For the text-containing cell, return its midpoint in (x, y) coordinate format. 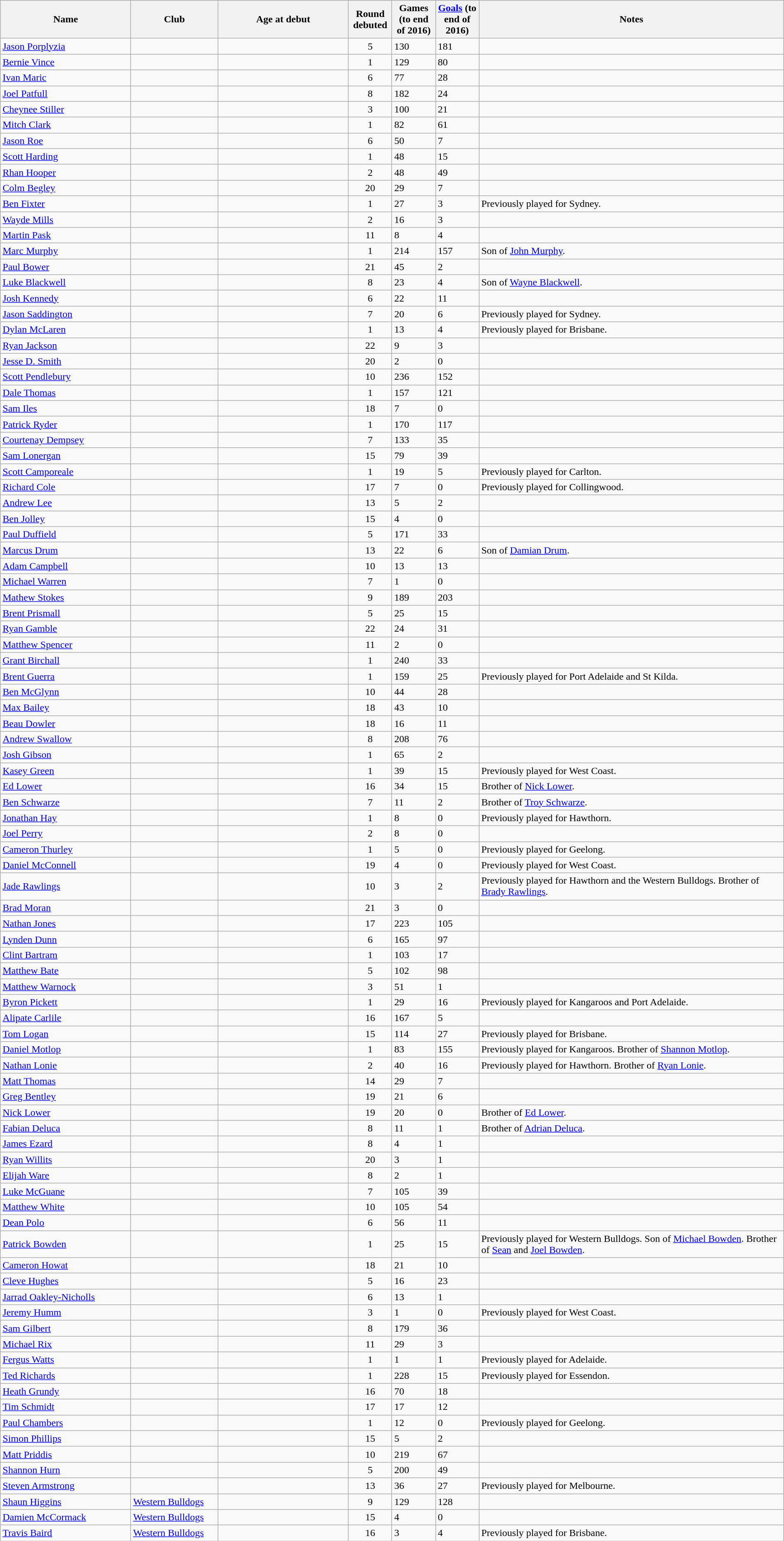
79 (414, 455)
70 (414, 1391)
Grant Birchall (66, 660)
200 (414, 1470)
Previously played for Hawthorn and the Western Bulldogs. Brother of Brady Rawlings. (631, 886)
Clint Bartram (66, 955)
Ryan Gamble (66, 629)
121 (457, 393)
Age at debut (283, 19)
Previously played for Carlton. (631, 471)
Ben Schwarze (66, 802)
Fergus Watts (66, 1360)
Mathew Stokes (66, 597)
Byron Pickett (66, 1002)
Previously played for Melbourne. (631, 1486)
214 (414, 251)
Matt Thomas (66, 1081)
61 (457, 125)
Ben McGlynn (66, 692)
Mitch Clark (66, 125)
Scott Pendlebury (66, 377)
Josh Gibson (66, 755)
76 (457, 739)
Michael Rix (66, 1344)
Dean Polo (66, 1222)
Brent Guerra (66, 676)
171 (414, 534)
Luke McGuane (66, 1191)
Ryan Willits (66, 1160)
Damien McCormack (66, 1517)
Josh Kennedy (66, 298)
Lynden Dunn (66, 939)
179 (414, 1328)
Andrew Lee (66, 503)
Shaun Higgins (66, 1501)
Daniel Motlop (66, 1050)
14 (370, 1081)
54 (457, 1207)
31 (457, 629)
Rhan Hooper (66, 172)
Matthew Bate (66, 971)
56 (414, 1222)
Richard Cole (66, 487)
Shannon Hurn (66, 1470)
240 (414, 660)
34 (414, 786)
83 (414, 1050)
Joel Perry (66, 834)
Travis Baird (66, 1533)
Previously played for Adelaide. (631, 1360)
133 (414, 440)
Jonathan Hay (66, 818)
114 (414, 1034)
167 (414, 1018)
Scott Camporeale (66, 471)
Cameron Howat (66, 1265)
65 (414, 755)
170 (414, 424)
82 (414, 125)
Colm Begley (66, 188)
Ted Richards (66, 1376)
Paul Duffield (66, 534)
Matthew White (66, 1207)
Luke Blackwell (66, 283)
Round debuted (370, 19)
Heath Grundy (66, 1391)
Courtenay Dempsey (66, 440)
Patrick Bowden (66, 1244)
Dylan McLaren (66, 330)
Tim Schmidt (66, 1407)
Jeremy Humm (66, 1313)
Joel Patfull (66, 93)
Elijah Ware (66, 1175)
Sam Iles (66, 408)
Brother of Ed Lower. (631, 1112)
159 (414, 676)
103 (414, 955)
219 (414, 1454)
Club (174, 19)
Wayde Mills (66, 220)
117 (457, 424)
Sam Lonergan (66, 455)
Martin Pask (66, 235)
Matthew Spencer (66, 645)
Andrew Swallow (66, 739)
Ivan Maric (66, 78)
Tom Logan (66, 1034)
Son of Damian Drum. (631, 550)
102 (414, 971)
155 (457, 1050)
130 (414, 46)
Games (to end of 2016) (414, 19)
Brother of Nick Lower. (631, 786)
Previously played for Western Bulldogs. Son of Michael Bowden. Brother of Sean and Joel Bowden. (631, 1244)
Dale Thomas (66, 393)
80 (457, 62)
Brent Prismall (66, 613)
Previously played for Hawthorn. (631, 818)
Fabian Deluca (66, 1128)
Bernie Vince (66, 62)
Brad Moran (66, 908)
Cheynee Stiller (66, 109)
Nick Lower (66, 1112)
Ryan Jackson (66, 345)
100 (414, 109)
Adam Campbell (66, 566)
50 (414, 141)
44 (414, 692)
Jason Porplyzia (66, 46)
Jason Roe (66, 141)
Previously played for Collingwood. (631, 487)
Beau Dowler (66, 724)
Jason Saddington (66, 314)
Previously played for Port Adelaide and St Kilda. (631, 676)
Son of Wayne Blackwell. (631, 283)
223 (414, 923)
236 (414, 377)
98 (457, 971)
97 (457, 939)
Nathan Lonie (66, 1065)
Sam Gilbert (66, 1328)
Previously played for Hawthorn. Brother of Ryan Lonie. (631, 1065)
203 (457, 597)
Scott Harding (66, 156)
67 (457, 1454)
43 (414, 707)
Alipate Carlile (66, 1018)
Brother of Troy Schwarze. (631, 802)
Notes (631, 19)
Son of John Murphy. (631, 251)
Michael Warren (66, 582)
Brother of Adrian Deluca. (631, 1128)
Name (66, 19)
Previously played for Kangaroos. Brother of Shannon Motlop. (631, 1050)
Jarrad Oakley-Nicholls (66, 1297)
Steven Armstrong (66, 1486)
128 (457, 1501)
51 (414, 987)
152 (457, 377)
Simon Phillips (66, 1438)
Paul Chambers (66, 1423)
Previously played for Essendon. (631, 1376)
35 (457, 440)
Greg Bentley (66, 1097)
45 (414, 267)
Marc Murphy (66, 251)
165 (414, 939)
Max Bailey (66, 707)
Previously played for Kangaroos and Port Adelaide. (631, 1002)
77 (414, 78)
Ben Jolley (66, 519)
Paul Bower (66, 267)
Matthew Warnock (66, 987)
Ed Lower (66, 786)
228 (414, 1376)
Patrick Ryder (66, 424)
Jesse D. Smith (66, 361)
182 (414, 93)
208 (414, 739)
181 (457, 46)
Goals (to end of 2016) (457, 19)
Matt Priddis (66, 1454)
James Ezard (66, 1144)
Kasey Green (66, 771)
40 (414, 1065)
Daniel McConnell (66, 865)
Cameron Thurley (66, 849)
Ben Fixter (66, 204)
Marcus Drum (66, 550)
189 (414, 597)
Cleve Hughes (66, 1281)
Nathan Jones (66, 923)
Jade Rawlings (66, 886)
